Locate the cell with the specified text and output its [x, y] center coordinate. 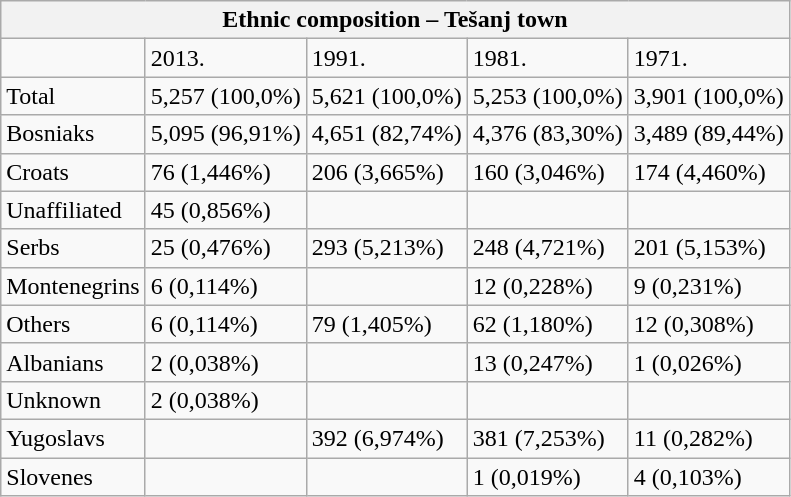
Ethnic composition – Tešanj town [396, 20]
Bosniaks [73, 134]
13 (0,247%) [548, 362]
4 (0,103%) [708, 477]
160 (3,046%) [548, 172]
5,621 (100,0%) [386, 96]
1 (0,026%) [708, 362]
62 (1,180%) [548, 324]
392 (6,974%) [386, 438]
Slovenes [73, 477]
Montenegrins [73, 286]
Others [73, 324]
12 (0,308%) [708, 324]
4,376 (83,30%) [548, 134]
293 (5,213%) [386, 248]
Total [73, 96]
5,095 (96,91%) [226, 134]
76 (1,446%) [226, 172]
5,257 (100,0%) [226, 96]
4,651 (82,74%) [386, 134]
248 (4,721%) [548, 248]
206 (3,665%) [386, 172]
1981. [548, 58]
1971. [708, 58]
1991. [386, 58]
2013. [226, 58]
Unknown [73, 400]
Unaffiliated [73, 210]
Albanians [73, 362]
79 (1,405%) [386, 324]
25 (0,476%) [226, 248]
Serbs [73, 248]
11 (0,282%) [708, 438]
9 (0,231%) [708, 286]
Yugoslavs [73, 438]
174 (4,460%) [708, 172]
3,489 (89,44%) [708, 134]
3,901 (100,0%) [708, 96]
381 (7,253%) [548, 438]
Croats [73, 172]
201 (5,153%) [708, 248]
1 (0,019%) [548, 477]
12 (0,228%) [548, 286]
45 (0,856%) [226, 210]
5,253 (100,0%) [548, 96]
